Locate the cell with the specified text and output its (X, Y) center coordinate. 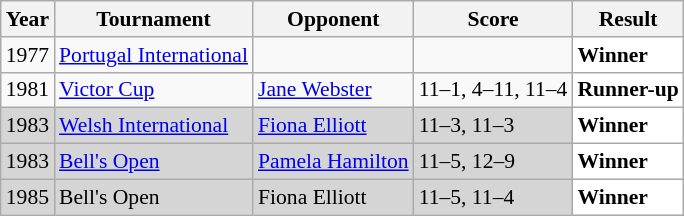
11–3, 11–3 (494, 126)
11–1, 4–11, 11–4 (494, 90)
Pamela Hamilton (334, 162)
1977 (28, 55)
Victor Cup (154, 90)
Welsh International (154, 126)
Jane Webster (334, 90)
1981 (28, 90)
1985 (28, 197)
11–5, 11–4 (494, 197)
Score (494, 19)
Tournament (154, 19)
Opponent (334, 19)
11–5, 12–9 (494, 162)
Result (628, 19)
Portugal International (154, 55)
Runner-up (628, 90)
Year (28, 19)
